Identify which cell holds the provided text, then report its [X, Y] central coordinate. 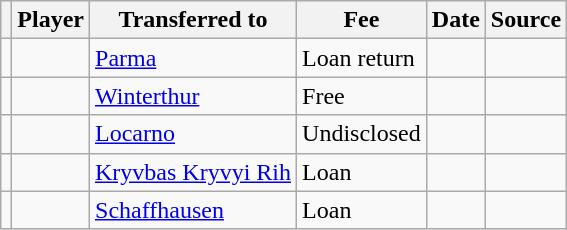
Player [51, 20]
Transferred to [194, 20]
Free [362, 96]
Schaffhausen [194, 210]
Source [526, 20]
Locarno [194, 134]
Date [456, 20]
Kryvbas Kryvyi Rih [194, 172]
Undisclosed [362, 134]
Winterthur [194, 96]
Loan return [362, 58]
Fee [362, 20]
Parma [194, 58]
